Find where the given text appears and provide that cell's center as (X, Y) coordinate. 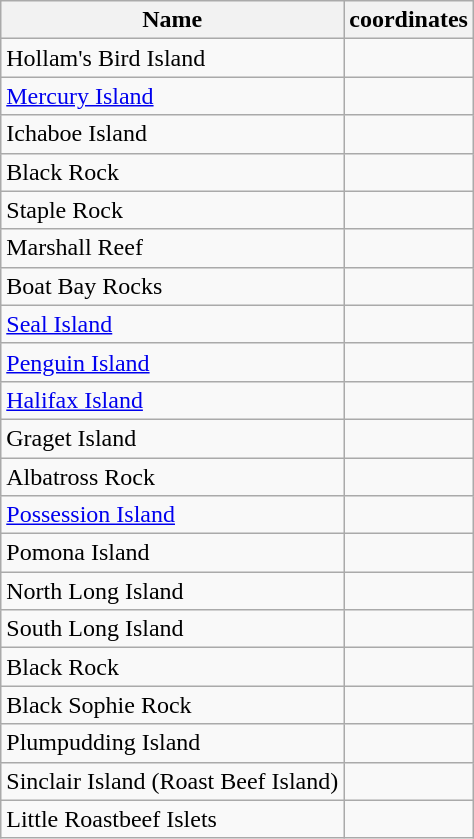
Little Roastbeef Islets (172, 819)
Black Sophie Rock (172, 705)
Possession Island (172, 515)
North Long Island (172, 591)
coordinates (409, 20)
Graget Island (172, 438)
Staple Rock (172, 210)
Halifax Island (172, 400)
Mercury Island (172, 96)
Penguin Island (172, 362)
Ichaboe Island (172, 134)
South Long Island (172, 629)
Marshall Reef (172, 248)
Hollam's Bird Island (172, 58)
Name (172, 20)
Sinclair Island (Roast Beef Island) (172, 781)
Albatross Rock (172, 477)
Boat Bay Rocks (172, 286)
Plumpudding Island (172, 743)
Seal Island (172, 324)
Pomona Island (172, 553)
